Return the (x, y) coordinate for the center point of the cell that contains the specified text.  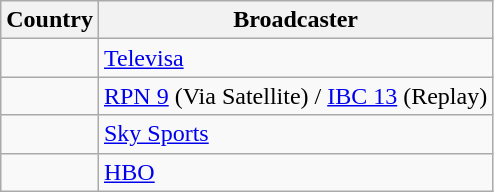
Broadcaster (295, 20)
Country (50, 20)
HBO (295, 172)
RPN 9 (Via Satellite) / IBC 13 (Replay) (295, 96)
Televisa (295, 58)
Sky Sports (295, 134)
